Extract the (x, y) coordinate from the center of the cell holding the provided text.  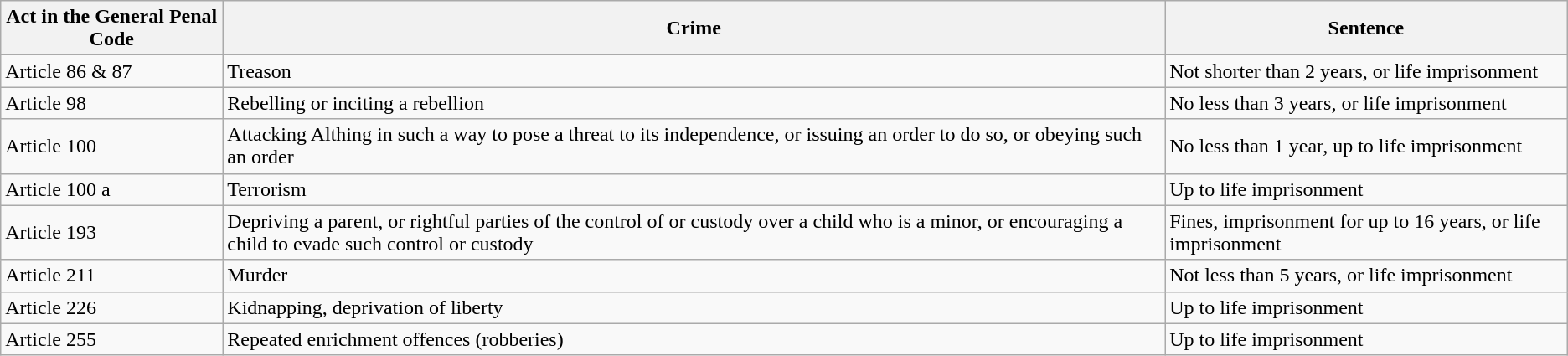
Not shorter than 2 years, or life imprisonment (1367, 71)
Repeated enrichment offences (robberies) (694, 339)
Rebelling or inciting a rebellion (694, 103)
Kidnapping, deprivation of liberty (694, 307)
Article 211 (112, 276)
Article 100 a (112, 189)
Not less than 5 years, or life imprisonment (1367, 276)
No less than 1 year, up to life imprisonment (1367, 146)
Treason (694, 71)
Article 193 (112, 233)
Murder (694, 276)
Sentence (1367, 28)
Article 226 (112, 307)
Act in the General Penal Code (112, 28)
No less than 3 years, or life imprisonment (1367, 103)
Article 100 (112, 146)
Fines, imprisonment for up to 16 years, or life imprisonment (1367, 233)
Article 86 & 87 (112, 71)
Terrorism (694, 189)
Crime (694, 28)
Article 98 (112, 103)
Attacking Althing in such a way to pose a threat to its independence, or issuing an order to do so, or obeying such an order (694, 146)
Article 255 (112, 339)
